Search for the cell housing the specified text and yield its [x, y] center coordinate. 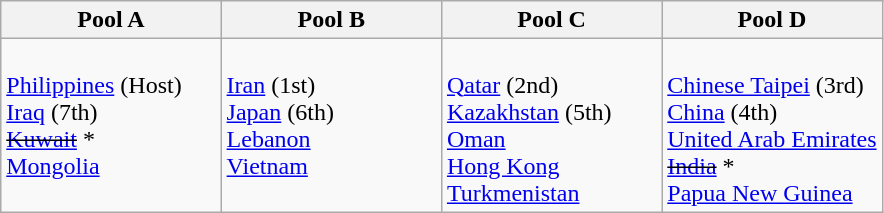
Chinese Taipei (3rd) China (4th) United Arab Emirates India * Papua New Guinea [772, 126]
Pool C [551, 20]
Philippines (Host) Iraq (7th) Kuwait * Mongolia [111, 126]
Iran (1st) Japan (6th) Lebanon Vietnam [331, 126]
Pool A [111, 20]
Qatar (2nd) Kazakhstan (5th) Oman Hong Kong Turkmenistan [551, 126]
Pool B [331, 20]
Pool D [772, 20]
